Locate the cell with the specified text and output its (X, Y) center coordinate. 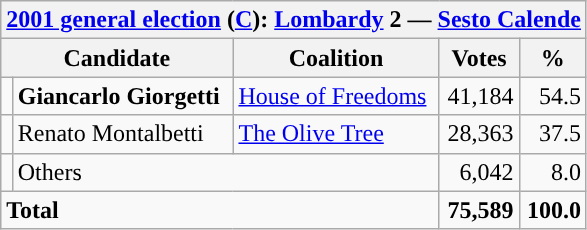
Others (226, 172)
2001 general election (C): Lombardy 2 — Sesto Calende (294, 20)
Candidate (117, 58)
Renato Montalbetti (122, 134)
37.5 (552, 134)
Coalition (336, 58)
100.0 (552, 210)
41,184 (479, 96)
54.5 (552, 96)
28,363 (479, 134)
6,042 (479, 172)
The Olive Tree (336, 134)
Giancarlo Giorgetti (122, 96)
% (552, 58)
Total (220, 210)
75,589 (479, 210)
8.0 (552, 172)
Votes (479, 58)
House of Freedoms (336, 96)
